For the text-containing cell, return its midpoint in (x, y) coordinate format. 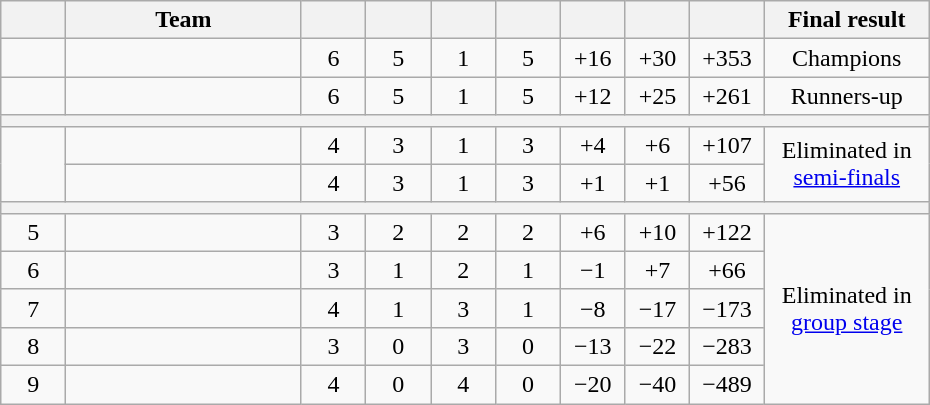
+107 (727, 145)
−489 (727, 384)
+4 (592, 145)
+7 (658, 270)
9 (34, 384)
Team (184, 20)
−20 (592, 384)
−13 (592, 346)
−17 (658, 308)
−22 (658, 346)
+261 (727, 96)
Final result (846, 20)
Eliminated in semi-finals (846, 164)
−283 (727, 346)
+12 (592, 96)
7 (34, 308)
+66 (727, 270)
−1 (592, 270)
+16 (592, 58)
+353 (727, 58)
+56 (727, 183)
Eliminated in group stage (846, 308)
Runners-up (846, 96)
−173 (727, 308)
+25 (658, 96)
+10 (658, 232)
−40 (658, 384)
−8 (592, 308)
+30 (658, 58)
Champions (846, 58)
8 (34, 346)
+122 (727, 232)
